From the cell containing the given text, extract its center point as [X, Y] coordinate. 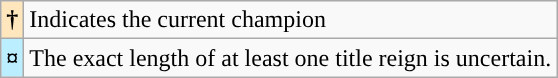
¤ [12, 58]
The exact length of at least one title reign is uncertain. [290, 58]
Indicates the current champion [290, 20]
† [12, 20]
